Determine the [X, Y] coordinate at the center of the cell enclosing the given text.  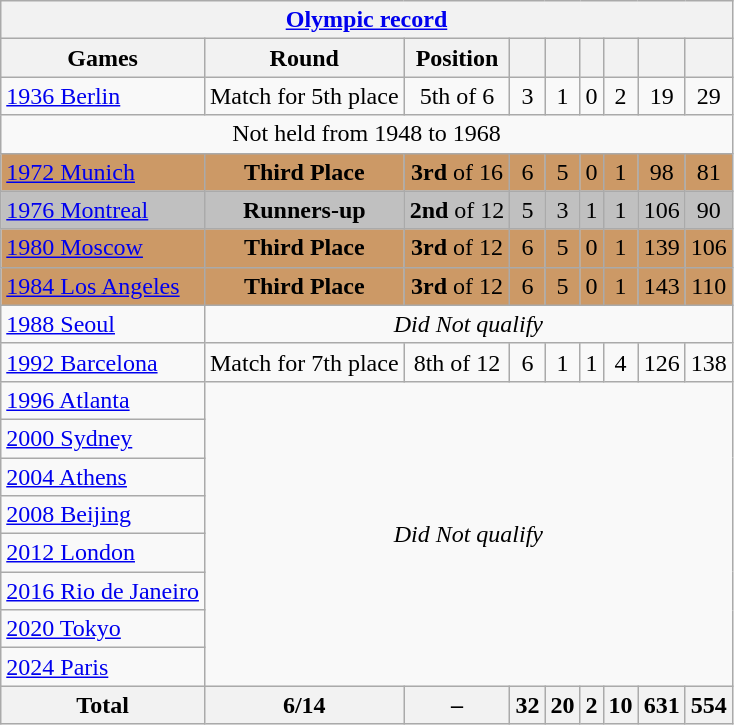
1936 Berlin [103, 96]
126 [662, 362]
Total [103, 705]
Match for 5th place [304, 96]
81 [708, 172]
Runners-up [304, 210]
143 [662, 286]
554 [708, 705]
631 [662, 705]
29 [708, 96]
2004 Athens [103, 477]
3rd of 16 [457, 172]
2nd of 12 [457, 210]
8th of 12 [457, 362]
2008 Beijing [103, 515]
2024 Paris [103, 667]
Round [304, 58]
Position [457, 58]
19 [662, 96]
1996 Atlanta [103, 400]
Olympic record [366, 20]
2012 London [103, 553]
2016 Rio de Janeiro [103, 591]
138 [708, 362]
6/14 [304, 705]
1992 Barcelona [103, 362]
1980 Moscow [103, 248]
– [457, 705]
4 [620, 362]
5th of 6 [457, 96]
1984 Los Angeles [103, 286]
139 [662, 248]
1972 Munich [103, 172]
32 [528, 705]
2000 Sydney [103, 438]
1976 Montreal [103, 210]
Games [103, 58]
Not held from 1948 to 1968 [366, 134]
1988 Seoul [103, 324]
2020 Tokyo [103, 629]
Match for 7th place [304, 362]
110 [708, 286]
10 [620, 705]
20 [562, 705]
90 [708, 210]
98 [662, 172]
